Pinpoint the cell where the given text exists, returning its [x, y] midpoint coordinate. 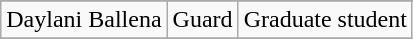
Graduate student [325, 20]
Daylani Ballena [84, 20]
Guard [202, 20]
